Pinpoint the cell where the given text exists, returning its [x, y] midpoint coordinate. 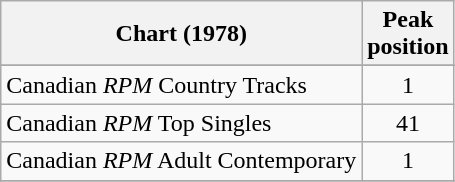
41 [408, 123]
Canadian RPM Country Tracks [182, 85]
Canadian RPM Adult Contemporary [182, 161]
Peakposition [408, 34]
Canadian RPM Top Singles [182, 123]
Chart (1978) [182, 34]
